From the cell containing the given text, extract its center point as (x, y) coordinate. 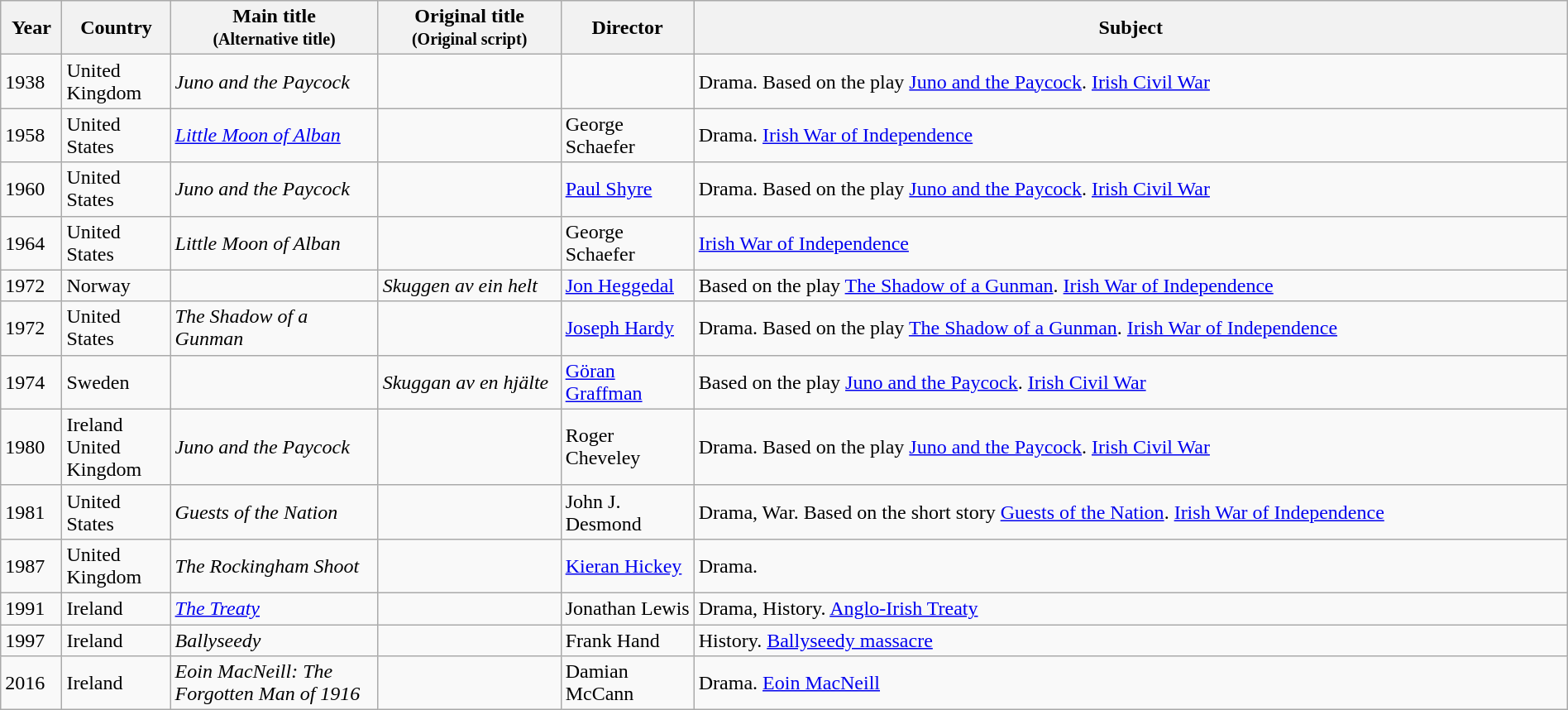
1991 (31, 608)
1974 (31, 382)
Frank Hand (627, 640)
1960 (31, 189)
Based on the play The Shadow of a Gunman. Irish War of Independence (1131, 285)
Drama, History. Anglo-Irish Treaty (1131, 608)
IrelandUnited Kingdom (116, 447)
The Treaty (275, 608)
Eoin MacNeill: The Forgotten Man of 1916 (275, 684)
Sweden (116, 382)
Irish War of Independence (1131, 243)
Skuggen av ein helt (470, 285)
Based on the play Juno and the Paycock. Irish Civil War (1131, 382)
1997 (31, 640)
Kieran Hickey (627, 566)
The Shadow of a Gunman (275, 328)
History. Ballyseedy massacre (1131, 640)
Jonathan Lewis (627, 608)
Drama. Irish War of Independence (1131, 136)
Drama. Based on the play The Shadow of a Gunman. Irish War of Independence (1131, 328)
Drama, War. Based on the short story Guests of the Nation. Irish War of Independence (1131, 511)
Original title(Original script) (470, 28)
Paul Shyre (627, 189)
Subject (1131, 28)
Director (627, 28)
1958 (31, 136)
1987 (31, 566)
Main title(Alternative title) (275, 28)
Joseph Hardy (627, 328)
John J. Desmond (627, 511)
Guests of the Nation (275, 511)
Ballyseedy (275, 640)
Country (116, 28)
Göran Graffman (627, 382)
Jon Heggedal (627, 285)
Damian McCann (627, 684)
Year (31, 28)
Roger Cheveley (627, 447)
1938 (31, 81)
The Rockingham Shoot (275, 566)
2016 (31, 684)
Drama. (1131, 566)
1981 (31, 511)
Drama. Eoin MacNeill (1131, 684)
Norway (116, 285)
1964 (31, 243)
Skuggan av en hjälte (470, 382)
1980 (31, 447)
